Locate the cell with the specified text and output its [x, y] center coordinate. 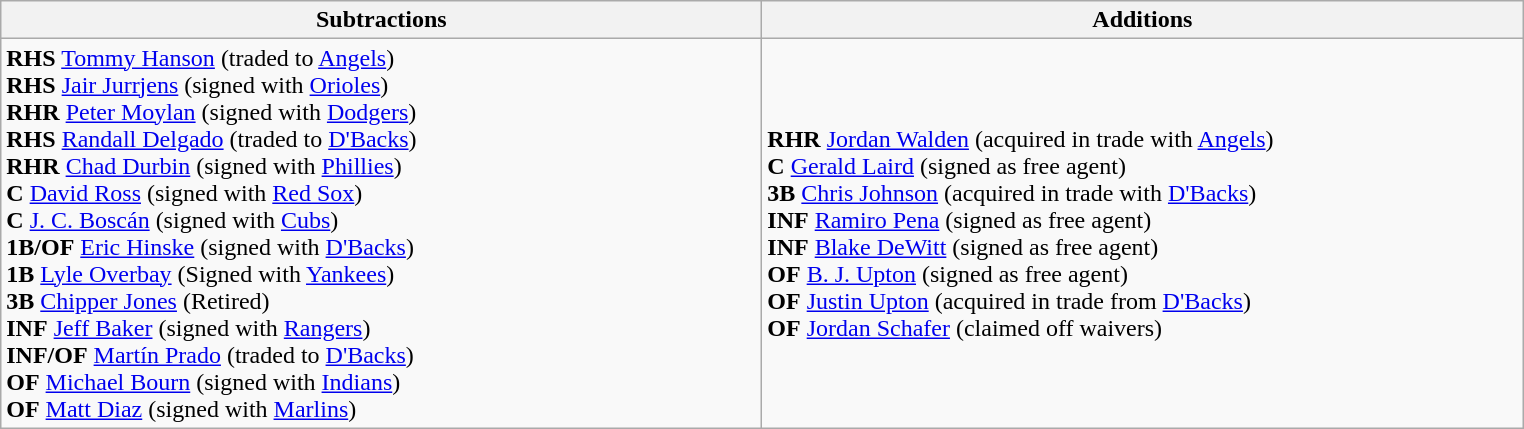
Additions [1142, 20]
Subtractions [382, 20]
